Determine the (X, Y) coordinate at the center of the cell enclosing the given text.  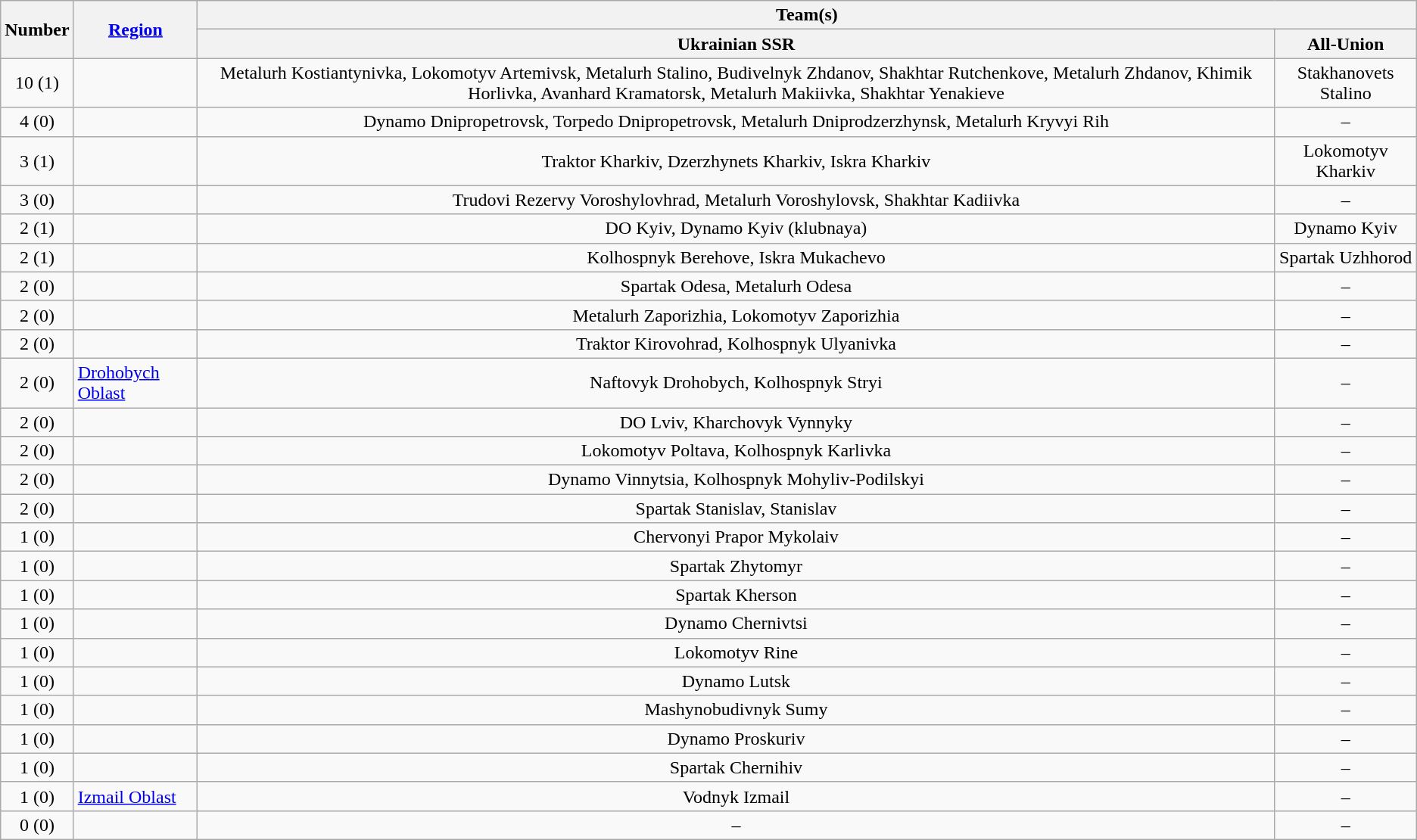
Team(s) (807, 15)
4 (0) (37, 122)
Spartak Odesa, Metalurh Odesa (736, 286)
Lokomotyv Kharkiv (1346, 160)
Region (135, 30)
DO Kyiv, Dynamo Kyiv (klubnaya) (736, 229)
Vodnyk Izmail (736, 796)
0 (0) (37, 825)
Dynamo Kyiv (1346, 229)
Dynamo Dnipropetrovsk, Torpedo Dnipropetrovsk, Metalurh Dniprodzerzhynsk, Metalurh Kryvyi Rih (736, 122)
Drohobych Oblast (135, 383)
Stakhanovets Stalino (1346, 83)
Naftovyk Drohobych, Kolhospnyk Stryi (736, 383)
Dynamo Lutsk (736, 681)
Kolhospnyk Berehove, Iskra Mukachevo (736, 257)
Trudovi Rezervy Voroshylovhrad, Metalurh Voroshylovsk, Shakhtar Kadiivka (736, 200)
Spartak Stanislav, Stanislav (736, 509)
Dynamo Proskuriv (736, 739)
Traktor Kharkiv, Dzerzhynets Kharkiv, Iskra Kharkiv (736, 160)
Chervonyi Prapor Mykolaiv (736, 537)
Spartak Zhytomyr (736, 566)
Metalurh Zaporizhia, Lokomotyv Zaporizhia (736, 315)
3 (0) (37, 200)
Spartak Kherson (736, 595)
Dynamo Vinnytsia, Kolhospnyk Mohyliv-Podilskyi (736, 480)
Spartak Chernihiv (736, 767)
DO Lviv, Kharchovyk Vynnyky (736, 422)
Lokomotyv Poltava, Kolhospnyk Karlivka (736, 451)
All-Union (1346, 44)
Spartak Uzhhorod (1346, 257)
10 (1) (37, 83)
Number (37, 30)
3 (1) (37, 160)
Traktor Kirovohrad, Kolhospnyk Ulyanivka (736, 344)
Mashynobudivnyk Sumy (736, 710)
Izmail Oblast (135, 796)
Dynamo Chernivtsi (736, 624)
Ukrainian SSR (736, 44)
Lokomotyv Rine (736, 652)
